Pinpoint the cell where the given text exists, returning its (x, y) midpoint coordinate. 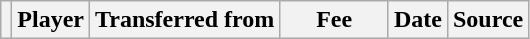
Player (51, 20)
Source (488, 20)
Fee (334, 20)
Transferred from (185, 20)
Date (418, 20)
